Output the [x, y] coordinate of the center of the cell containing the given text.  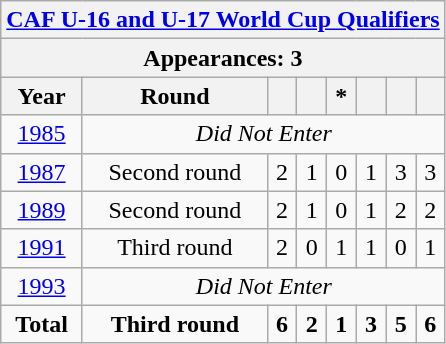
Year [42, 96]
1985 [42, 134]
1993 [42, 286]
1987 [42, 172]
Round [174, 96]
5 [401, 324]
1989 [42, 210]
Total [42, 324]
Appearances: 3 [223, 58]
CAF U-16 and U-17 World Cup Qualifiers [223, 20]
1991 [42, 248]
* [342, 96]
